Find where the given text appears and provide that cell's center as [X, Y] coordinate. 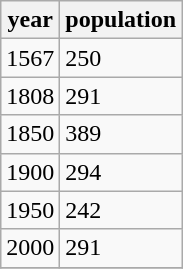
1808 [30, 96]
242 [121, 210]
294 [121, 172]
250 [121, 58]
1900 [30, 172]
1567 [30, 58]
1850 [30, 134]
2000 [30, 248]
389 [121, 134]
year [30, 20]
1950 [30, 210]
population [121, 20]
